Scan for the cell matching the given text and deliver its [x, y] coordinate at center. 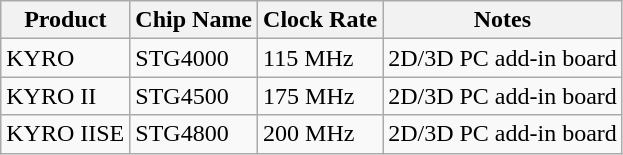
STG4000 [194, 58]
STG4800 [194, 134]
200 MHz [320, 134]
115 MHz [320, 58]
Notes [503, 20]
KYRO [66, 58]
Clock Rate [320, 20]
175 MHz [320, 96]
Chip Name [194, 20]
KYRO IISE [66, 134]
STG4500 [194, 96]
Product [66, 20]
KYRO II [66, 96]
